Pinpoint the cell where the given text exists, returning its [X, Y] midpoint coordinate. 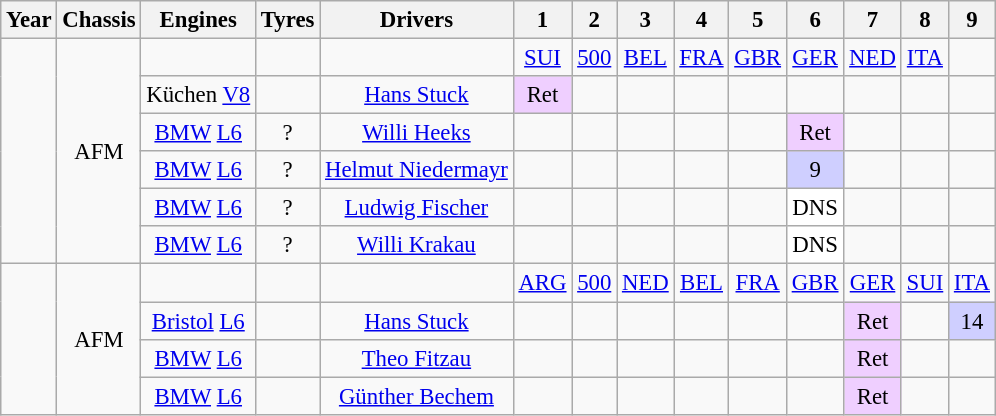
14 [972, 321]
Willi Heeks [416, 133]
4 [702, 20]
Ludwig Fischer [416, 208]
Helmut Niedermayr [416, 170]
6 [814, 20]
Theo Fitzau [416, 358]
7 [872, 20]
Engines [198, 20]
ARG [542, 283]
3 [646, 20]
Bristol L6 [198, 321]
1 [542, 20]
Küchen V8 [198, 95]
Year [29, 20]
5 [758, 20]
Drivers [416, 20]
Chassis [99, 20]
Willi Krakau [416, 245]
8 [924, 20]
Günther Bechem [416, 396]
2 [594, 20]
Tyres [288, 20]
